Provide the (x, y) coordinate of the cell's center where the given text is located.  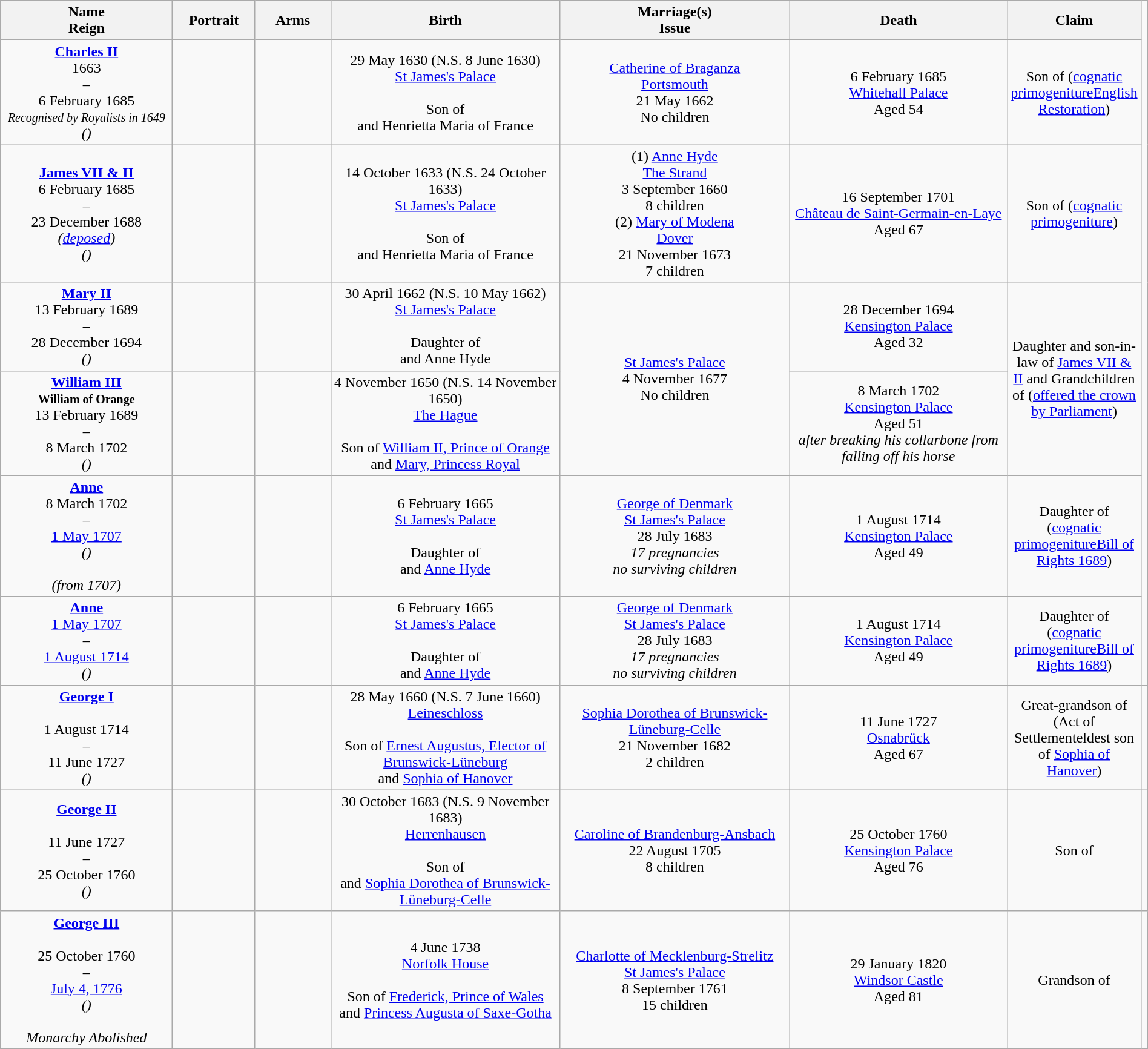
St James's Palace4 November 1677No children (675, 379)
Son of (cognatic primogeniture) (1074, 213)
James VII & II6 February 1685–23 December 1688 (deposed)() (87, 213)
Catherine of BraganzaPortsmouth21 May 1662No children (675, 92)
Mary II13 February 1689–28 December 1694() (87, 326)
28 December 1694Kensington PalaceAged 32 (899, 326)
Great-grandson of (Act of Settlementeldest son of Sophia of Hanover) (1074, 738)
30 October 1683 (N.S. 9 November 1683)HerrenhausenSon of and Sophia Dorothea of Brunswick-Lüneburg-Celle (446, 850)
(1) Anne HydeThe Strand3 September 16608 children(2) Mary of ModenaDover21 November 16737 children (675, 213)
Caroline of Brandenburg-Ansbach22 August 17058 children (675, 850)
Claim (1074, 21)
Sophia Dorothea of Brunswick-Lüneburg-Celle21 November 16822 children (675, 738)
Anne1 May 1707–1 August 1714() (87, 641)
14 October 1633 (N.S. 24 October 1633)St James's PalaceSon of and Henrietta Maria of France (446, 213)
George III25 October 1760–July 4, 1776()Monarchy Abolished (87, 980)
Arms (293, 21)
Grandson of (1074, 980)
8 March 1702Kensington PalaceAged 51after breaking his collarbone from falling off his horse (899, 423)
6 February 1685Whitehall PalaceAged 54 (899, 92)
Death (899, 21)
28 May 1660 (N.S. 7 June 1660)LeineschlossSon of Ernest Augustus, Elector of Brunswick-Lüneburgand Sophia of Hanover (446, 738)
Birth (446, 21)
Charlotte of Mecklenburg-StrelitzSt James's Palace8 September 176115 children (675, 980)
William IIIWilliam of Orange13 February 1689–8 March 1702() (87, 423)
Portrait (214, 21)
4 November 1650 (N.S. 14 November 1650)The HagueSon of William II, Prince of Orangeand Mary, Princess Royal (446, 423)
George I1 August 1714–11 June 1727() (87, 738)
Charles II1663–6 February 1685Recognised by Royalists in 1649() (87, 92)
30 April 1662 (N.S. 10 May 1662)St James's PalaceDaughter of and Anne Hyde (446, 326)
Anne8 March 1702–1 May 1707()(from 1707) (87, 536)
George II11 June 1727–25 October 1760() (87, 850)
16 September 1701Château de Saint-Germain-en-LayeAged 67 (899, 213)
Marriage(s)Issue (675, 21)
11 June 1727OsnabrückAged 67 (899, 738)
NameReign (87, 21)
29 January 1820Windsor CastleAged 81 (899, 980)
Son of (1074, 850)
Son of (cognatic primogenitureEnglish Restoration) (1074, 92)
25 October 1760Kensington PalaceAged 76 (899, 850)
4 June 1738Norfolk HouseSon of Frederick, Prince of Walesand Princess Augusta of Saxe-Gotha (446, 980)
29 May 1630 (N.S. 8 June 1630)St James's PalaceSon of and Henrietta Maria of France (446, 92)
Daughter and son-in-law of James VII & II and Grandchildren of (offered the crown by Parliament) (1074, 379)
